Output the (X, Y) coordinate of the center of the cell containing the given text.  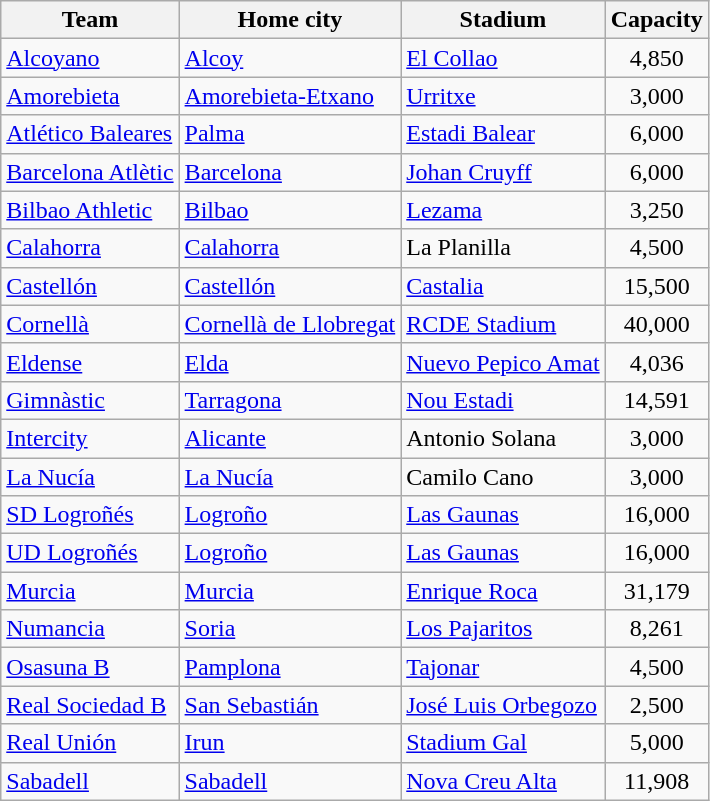
Amorebieta (90, 96)
4,850 (656, 58)
Johan Cruyff (503, 172)
31,179 (656, 591)
Camilo Cano (503, 477)
Barcelona Atlètic (90, 172)
La Planilla (503, 248)
Pamplona (290, 667)
Tarragona (290, 400)
Alcoyano (90, 58)
SD Logroñés (90, 515)
Osasuna B (90, 667)
José Luis Orbegozo (503, 705)
3,250 (656, 210)
Cornellà (90, 324)
Eldense (90, 362)
Numancia (90, 629)
Estadi Balear (503, 134)
UD Logroñés (90, 553)
4,036 (656, 362)
Los Pajaritos (503, 629)
11,908 (656, 781)
Tajonar (503, 667)
Nou Estadi (503, 400)
Atlético Baleares (90, 134)
San Sebastián (290, 705)
Elda (290, 362)
Stadium Gal (503, 743)
Stadium (503, 20)
Alicante (290, 438)
Team (90, 20)
Gimnàstic (90, 400)
Enrique Roca (503, 591)
8,261 (656, 629)
Irun (290, 743)
Nova Creu Alta (503, 781)
Nuevo Pepico Amat (503, 362)
Urritxe (503, 96)
40,000 (656, 324)
Intercity (90, 438)
Real Sociedad B (90, 705)
El Collao (503, 58)
Soria (290, 629)
2,500 (656, 705)
Barcelona (290, 172)
Capacity (656, 20)
14,591 (656, 400)
Castalia (503, 286)
Alcoy (290, 58)
5,000 (656, 743)
Lezama (503, 210)
Amorebieta-Etxano (290, 96)
15,500 (656, 286)
Bilbao (290, 210)
Palma (290, 134)
Antonio Solana (503, 438)
Real Unión (90, 743)
Home city (290, 20)
Cornellà de Llobregat (290, 324)
Bilbao Athletic (90, 210)
RCDE Stadium (503, 324)
